For the text-containing cell, return its midpoint in [x, y] coordinate format. 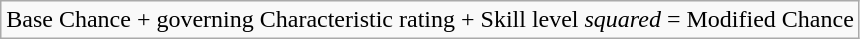
Base Chance + governing Characteristic rating + Skill level squared = Modified Chance [430, 20]
